Identify which cell holds the provided text, then report its [x, y] central coordinate. 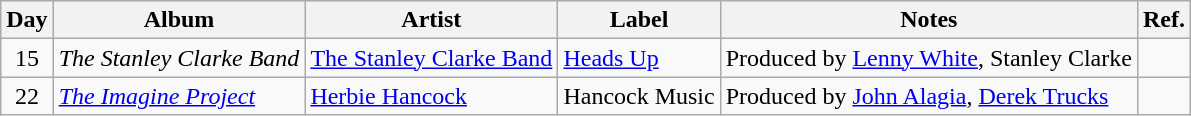
22 [27, 96]
Day [27, 20]
Label [639, 20]
Album [179, 20]
Produced by John Alagia, Derek Trucks [928, 96]
Produced by Lenny White, Stanley Clarke [928, 58]
15 [27, 58]
Herbie Hancock [432, 96]
Notes [928, 20]
Ref. [1164, 20]
Heads Up [639, 58]
Artist [432, 20]
The Imagine Project [179, 96]
Hancock Music [639, 96]
